Provide the (x, y) coordinate of the cell's center where the given text is located.  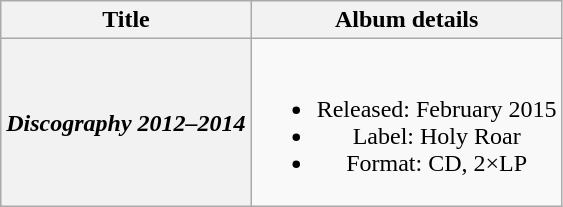
Discography 2012–2014 (126, 122)
Title (126, 20)
Album details (406, 20)
Released: February 2015Label: Holy RoarFormat: CD, 2×LP (406, 122)
